From the cell containing the given text, extract its center point as (X, Y) coordinate. 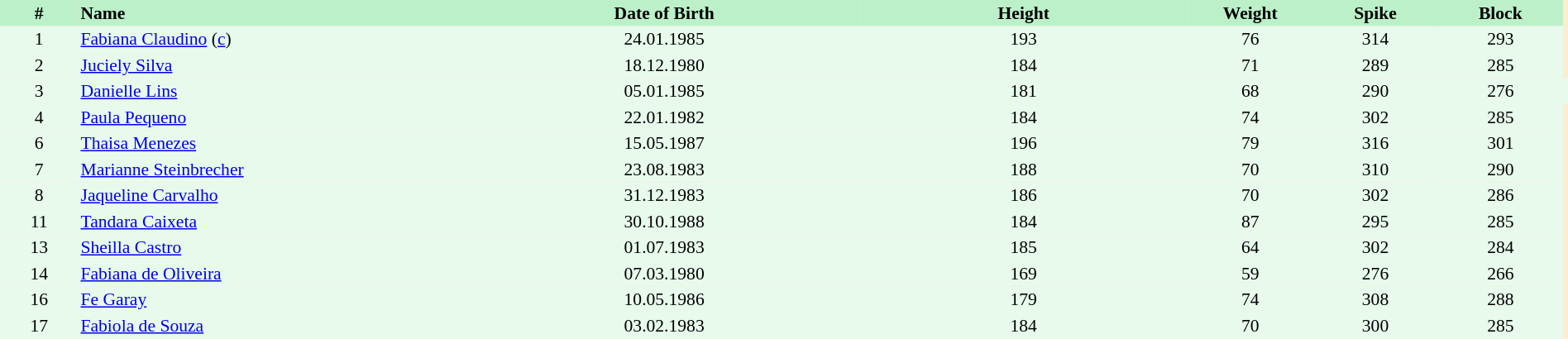
Fabiana Claudino (c) (273, 40)
Fabiola de Souza (273, 326)
Date of Birth (664, 13)
10.05.1986 (664, 299)
1 (39, 40)
Thaisa Menezes (273, 144)
295 (1374, 222)
186 (1024, 195)
179 (1024, 299)
05.01.1985 (664, 91)
Spike (1374, 13)
169 (1024, 274)
13 (39, 248)
18.12.1980 (664, 65)
185 (1024, 248)
79 (1250, 144)
Height (1024, 13)
Danielle Lins (273, 91)
289 (1374, 65)
Tandara Caixeta (273, 222)
266 (1500, 274)
284 (1500, 248)
Name (273, 13)
Juciely Silva (273, 65)
01.07.1983 (664, 248)
03.02.1983 (664, 326)
293 (1500, 40)
8 (39, 195)
181 (1024, 91)
31.12.1983 (664, 195)
308 (1374, 299)
310 (1374, 169)
316 (1374, 144)
22.01.1982 (664, 117)
# (39, 13)
Sheilla Castro (273, 248)
59 (1250, 274)
23.08.1983 (664, 169)
17 (39, 326)
68 (1250, 91)
286 (1500, 195)
188 (1024, 169)
2 (39, 65)
Weight (1250, 13)
Block (1500, 13)
24.01.1985 (664, 40)
76 (1250, 40)
30.10.1988 (664, 222)
11 (39, 222)
288 (1500, 299)
7 (39, 169)
Jaqueline Carvalho (273, 195)
Fabiana de Oliveira (273, 274)
16 (39, 299)
Marianne Steinbrecher (273, 169)
6 (39, 144)
Fe Garay (273, 299)
Paula Pequeno (273, 117)
14 (39, 274)
193 (1024, 40)
301 (1500, 144)
15.05.1987 (664, 144)
300 (1374, 326)
07.03.1980 (664, 274)
71 (1250, 65)
3 (39, 91)
4 (39, 117)
64 (1250, 248)
196 (1024, 144)
87 (1250, 222)
314 (1374, 40)
